Search for the cell housing the specified text and yield its (x, y) center coordinate. 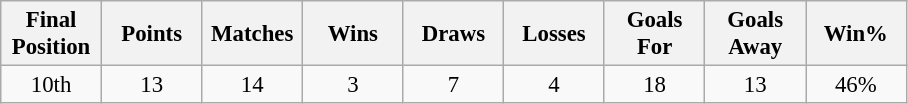
46% (856, 85)
Goals Away (756, 34)
18 (654, 85)
3 (354, 85)
Matches (252, 34)
14 (252, 85)
4 (554, 85)
Wins (354, 34)
Draws (454, 34)
10th (52, 85)
Win% (856, 34)
Final Position (52, 34)
Points (152, 34)
7 (454, 85)
Goals For (654, 34)
Losses (554, 34)
